Locate the cell with the specified text and output its (X, Y) center coordinate. 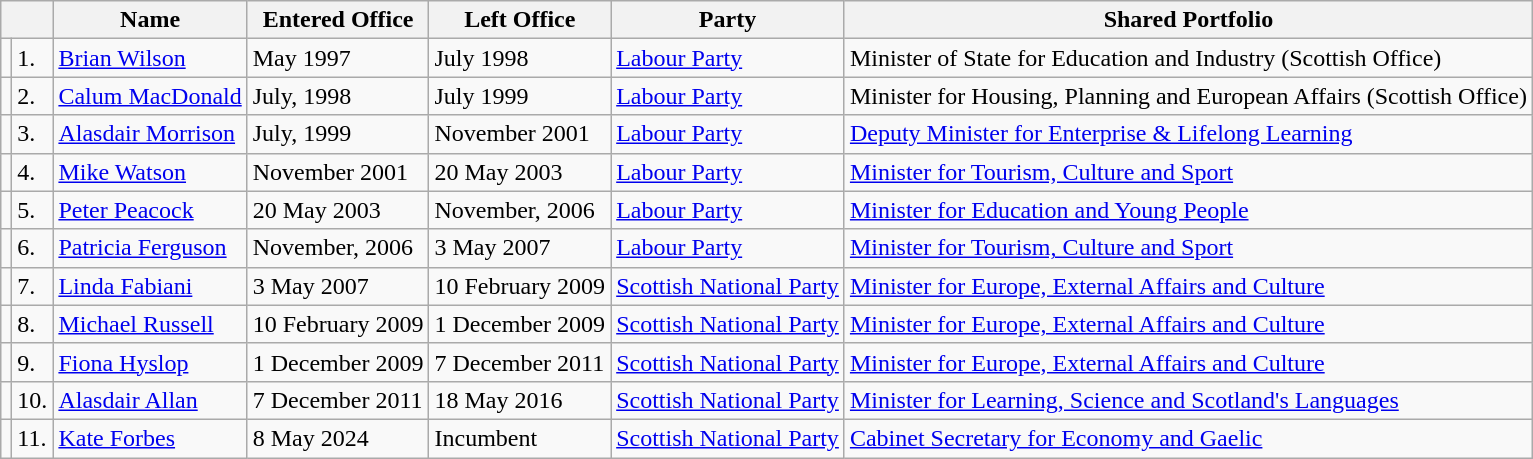
8. (32, 324)
July, 1998 (338, 96)
10. (32, 400)
Incumbent (520, 438)
Name (150, 20)
1. (32, 58)
5. (32, 210)
Peter Peacock (150, 210)
2. (32, 96)
Minister of State for Education and Industry (Scottish Office) (1188, 58)
Michael Russell (150, 324)
Alasdair Allan (150, 400)
Party (728, 20)
Shared Portfolio (1188, 20)
Patricia Ferguson (150, 248)
18 May 2016 (520, 400)
July 1998 (520, 58)
Minister for Education and Young People (1188, 210)
Brian Wilson (150, 58)
Alasdair Morrison (150, 134)
Cabinet Secretary for Economy and Gaelic (1188, 438)
Deputy Minister for Enterprise & Lifelong Learning (1188, 134)
May 1997 (338, 58)
Minister for Learning, Science and Scotland's Languages (1188, 400)
9. (32, 362)
Mike Watson (150, 172)
Linda Fabiani (150, 286)
Calum MacDonald (150, 96)
6. (32, 248)
Fiona Hyslop (150, 362)
July 1999 (520, 96)
Entered Office (338, 20)
11. (32, 438)
July, 1999 (338, 134)
7. (32, 286)
Minister for Housing, Planning and European Affairs (Scottish Office) (1188, 96)
4. (32, 172)
Kate Forbes (150, 438)
3. (32, 134)
8 May 2024 (338, 438)
Left Office (520, 20)
